From the cell containing the given text, extract its center point as [X, Y] coordinate. 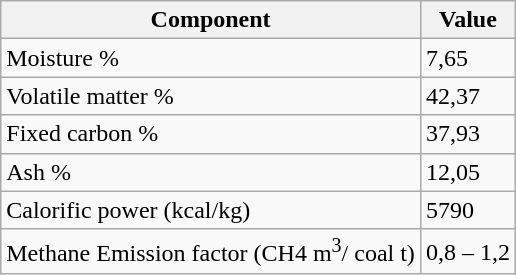
7,65 [468, 58]
42,37 [468, 96]
Calorific power (kcal/kg) [211, 210]
37,93 [468, 134]
Volatile matter % [211, 96]
Fixed carbon % [211, 134]
Ash % [211, 172]
Methane Emission factor (CH4 m3/ coal t) [211, 252]
12,05 [468, 172]
5790 [468, 210]
0,8 – 1,2 [468, 252]
Value [468, 20]
Moisture % [211, 58]
Component [211, 20]
